Identify which cell holds the provided text, then report its [X, Y] central coordinate. 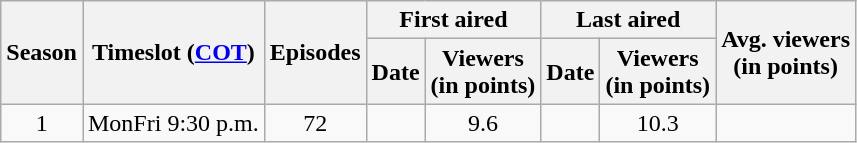
10.3 [658, 123]
First aired [454, 20]
Last aired [628, 20]
Episodes [315, 52]
MonFri 9:30 p.m. [173, 123]
9.6 [483, 123]
Avg. viewers(in points) [786, 52]
Season [42, 52]
1 [42, 123]
Timeslot (COT) [173, 52]
72 [315, 123]
